Find where the given text appears and provide that cell's center as (X, Y) coordinate. 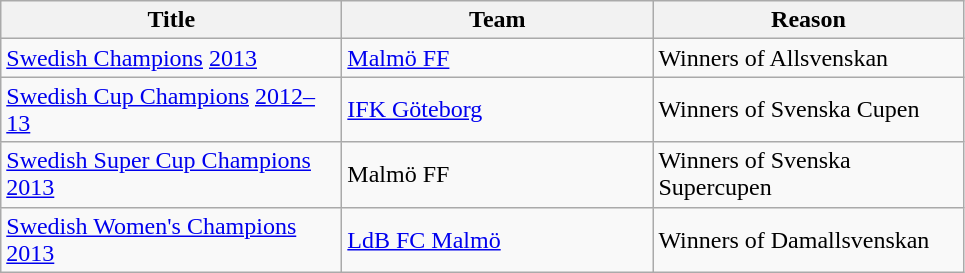
Swedish Super Cup Champions 2013 (172, 174)
Swedish Women's Champions 2013 (172, 240)
Winners of Damallsvenskan (808, 240)
Winners of Svenska Supercupen (808, 174)
LdB FC Malmö (498, 240)
Reason (808, 20)
IFK Göteborg (498, 110)
Swedish Cup Champions 2012–13 (172, 110)
Team (498, 20)
Title (172, 20)
Swedish Champions 2013 (172, 58)
Winners of Allsvenskan (808, 58)
Winners of Svenska Cupen (808, 110)
